Identify which cell holds the provided text, then report its [X, Y] central coordinate. 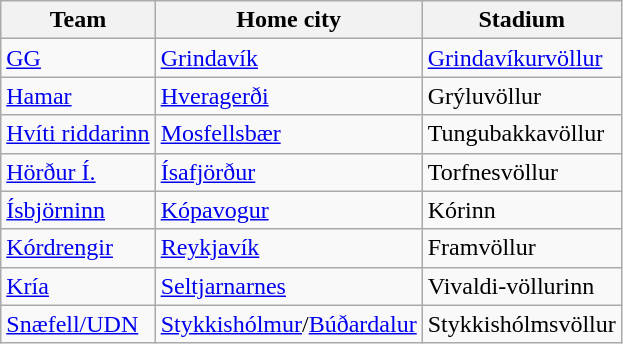
Stykkishólmur/Búðardalur [288, 324]
Seltjarnarnes [288, 286]
Stadium [522, 20]
Ísafjörður [288, 172]
Grindavík [288, 58]
Team [78, 20]
Framvöllur [522, 248]
Hveragerði [288, 96]
Hamar [78, 96]
Kórdrengir [78, 248]
Vivaldi-völlurinn [522, 286]
Torfnesvöllur [522, 172]
Mosfellsbær [288, 134]
Kópavogur [288, 210]
Tungubakkavöllur [522, 134]
Hörður Í. [78, 172]
Kórinn [522, 210]
Grindavíkurvöllur [522, 58]
Home city [288, 20]
GG [78, 58]
Kría [78, 286]
Hvíti riddarinn [78, 134]
Ísbjörninn [78, 210]
Reykjavík [288, 248]
Grýluvöllur [522, 96]
Stykkishólmsvöllur [522, 324]
Snæfell/UDN [78, 324]
